For the text-containing cell, return its midpoint in [X, Y] coordinate format. 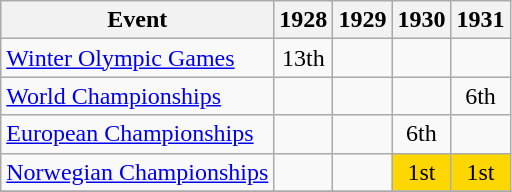
1931 [480, 20]
1930 [422, 20]
Norwegian Championships [138, 172]
European Championships [138, 134]
World Championships [138, 96]
13th [304, 58]
1929 [362, 20]
Event [138, 20]
Winter Olympic Games [138, 58]
1928 [304, 20]
